Locate the cell with the specified text and output its [X, Y] center coordinate. 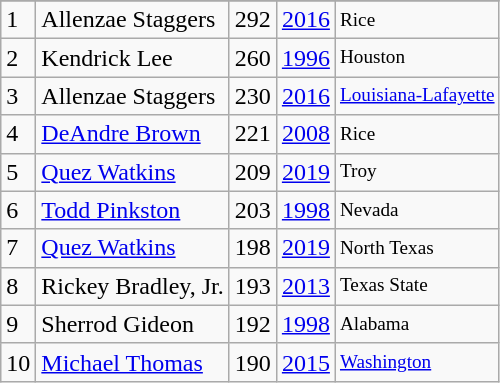
Michael Thomas [132, 362]
Kendrick Lee [132, 58]
2013 [306, 286]
190 [252, 362]
8 [18, 286]
193 [252, 286]
1 [18, 20]
DeAndre Brown [132, 134]
Troy [417, 172]
Todd Pinkston [132, 210]
221 [252, 134]
4 [18, 134]
2 [18, 58]
230 [252, 96]
192 [252, 324]
3 [18, 96]
Washington [417, 362]
Rickey Bradley, Jr. [132, 286]
6 [18, 210]
Houston [417, 58]
198 [252, 248]
2008 [306, 134]
260 [252, 58]
North Texas [417, 248]
Sherrod Gideon [132, 324]
Texas State [417, 286]
5 [18, 172]
Alabama [417, 324]
1996 [306, 58]
2015 [306, 362]
209 [252, 172]
Nevada [417, 210]
292 [252, 20]
9 [18, 324]
7 [18, 248]
10 [18, 362]
Louisiana-Lafayette [417, 96]
203 [252, 210]
